From the cell containing the given text, extract its center point as (X, Y) coordinate. 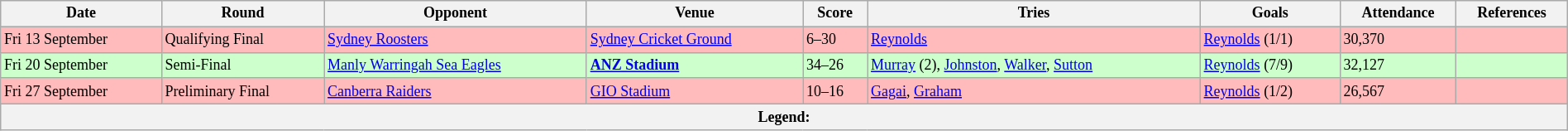
Fri 27 September (81, 91)
Reynolds (1/2) (1270, 91)
Sydney Roosters (456, 40)
ANZ Stadium (695, 65)
30,370 (1398, 40)
Opponent (456, 13)
Canberra Raiders (456, 91)
Gagai, Graham (1034, 91)
Round (243, 13)
10–16 (835, 91)
GIO Stadium (695, 91)
32,127 (1398, 65)
Reynolds (1/1) (1270, 40)
Sydney Cricket Ground (695, 40)
Tries (1034, 13)
Attendance (1398, 13)
Venue (695, 13)
Qualifying Final (243, 40)
Fri 20 September (81, 65)
Fri 13 September (81, 40)
Date (81, 13)
Manly Warringah Sea Eagles (456, 65)
34–26 (835, 65)
Goals (1270, 13)
Preliminary Final (243, 91)
References (1512, 13)
Score (835, 13)
Semi-Final (243, 65)
6–30 (835, 40)
Legend: (784, 116)
Murray (2), Johnston, Walker, Sutton (1034, 65)
Reynolds (7/9) (1270, 65)
26,567 (1398, 91)
Reynolds (1034, 40)
